Identify which cell holds the provided text, then report its [X, Y] central coordinate. 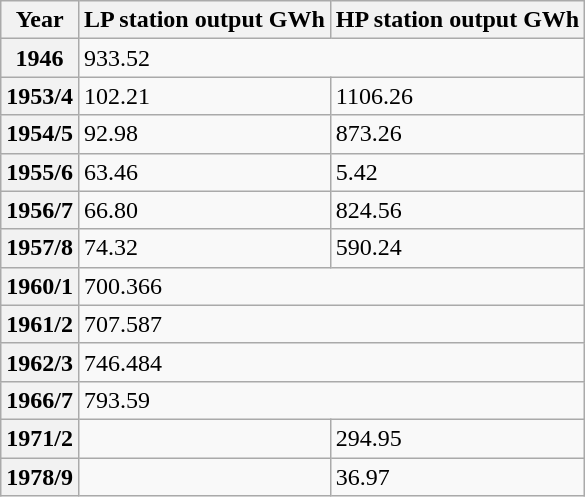
873.26 [457, 134]
1106.26 [457, 96]
590.24 [457, 248]
1978/9 [40, 477]
746.484 [331, 362]
793.59 [331, 400]
66.80 [204, 210]
1954/5 [40, 134]
933.52 [331, 58]
294.95 [457, 438]
700.366 [331, 286]
36.97 [457, 477]
1961/2 [40, 324]
92.98 [204, 134]
1962/3 [40, 362]
HP station output GWh [457, 20]
63.46 [204, 172]
Year [40, 20]
1953/4 [40, 96]
102.21 [204, 96]
1960/1 [40, 286]
1957/8 [40, 248]
707.587 [331, 324]
1966/7 [40, 400]
5.42 [457, 172]
74.32 [204, 248]
1946 [40, 58]
1955/6 [40, 172]
824.56 [457, 210]
1956/7 [40, 210]
LP station output GWh [204, 20]
1971/2 [40, 438]
